Extract the (X, Y) coordinate from the center of the cell holding the provided text.  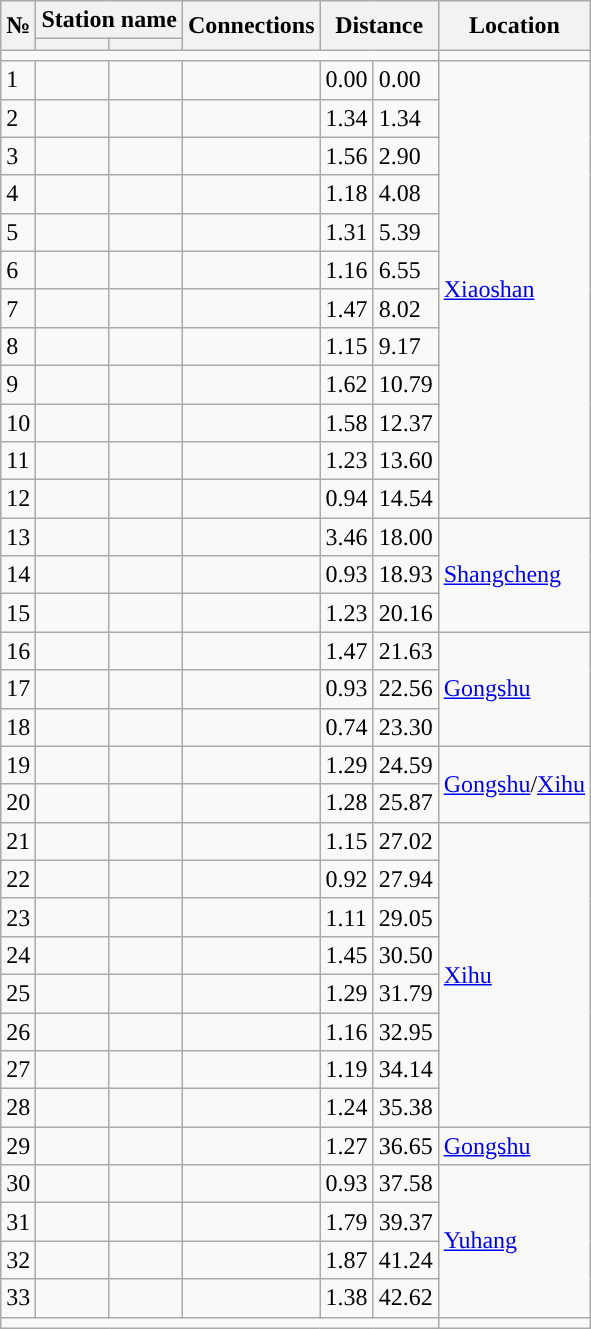
42.62 (406, 1298)
Connections (251, 26)
3 (18, 156)
23.30 (406, 727)
8 (18, 346)
19 (18, 765)
11 (18, 461)
16 (18, 651)
37.58 (406, 1184)
Gongshu/Xihu (514, 784)
8.02 (406, 308)
25 (18, 993)
1.62 (346, 384)
30.50 (406, 955)
27.94 (406, 879)
20.16 (406, 613)
13.60 (406, 461)
Location (514, 26)
6.55 (406, 270)
12.37 (406, 423)
30 (18, 1184)
28 (18, 1108)
15 (18, 613)
14.54 (406, 499)
0.94 (346, 499)
41.24 (406, 1260)
2.90 (406, 156)
31 (18, 1222)
4 (18, 194)
29 (18, 1146)
12 (18, 499)
23 (18, 917)
1.11 (346, 917)
1.79 (346, 1222)
9.17 (406, 346)
24 (18, 955)
1.58 (346, 423)
13 (18, 537)
17 (18, 689)
1.31 (346, 232)
31.79 (406, 993)
20 (18, 803)
34.14 (406, 1070)
Xihu (514, 974)
Shangcheng (514, 575)
Yuhang (514, 1241)
9 (18, 384)
39.37 (406, 1222)
18 (18, 727)
14 (18, 575)
22.56 (406, 689)
1.24 (346, 1108)
1.45 (346, 955)
№ (18, 26)
5 (18, 232)
10 (18, 423)
24.59 (406, 765)
Xiaoshan (514, 290)
22 (18, 879)
1.27 (346, 1146)
0.92 (346, 879)
6 (18, 270)
Distance (379, 26)
1.38 (346, 1298)
1.56 (346, 156)
21.63 (406, 651)
27 (18, 1070)
1.18 (346, 194)
1.87 (346, 1260)
32.95 (406, 1031)
25.87 (406, 803)
3.46 (346, 537)
10.79 (406, 384)
4.08 (406, 194)
27.02 (406, 841)
18.93 (406, 575)
0.74 (346, 727)
21 (18, 841)
32 (18, 1260)
18.00 (406, 537)
26 (18, 1031)
2 (18, 118)
36.65 (406, 1146)
33 (18, 1298)
Station name (109, 20)
29.05 (406, 917)
1 (18, 80)
7 (18, 308)
35.38 (406, 1108)
5.39 (406, 232)
1.28 (346, 803)
1.19 (346, 1070)
